Determine the (x, y) coordinate at the center of the cell enclosing the given text.  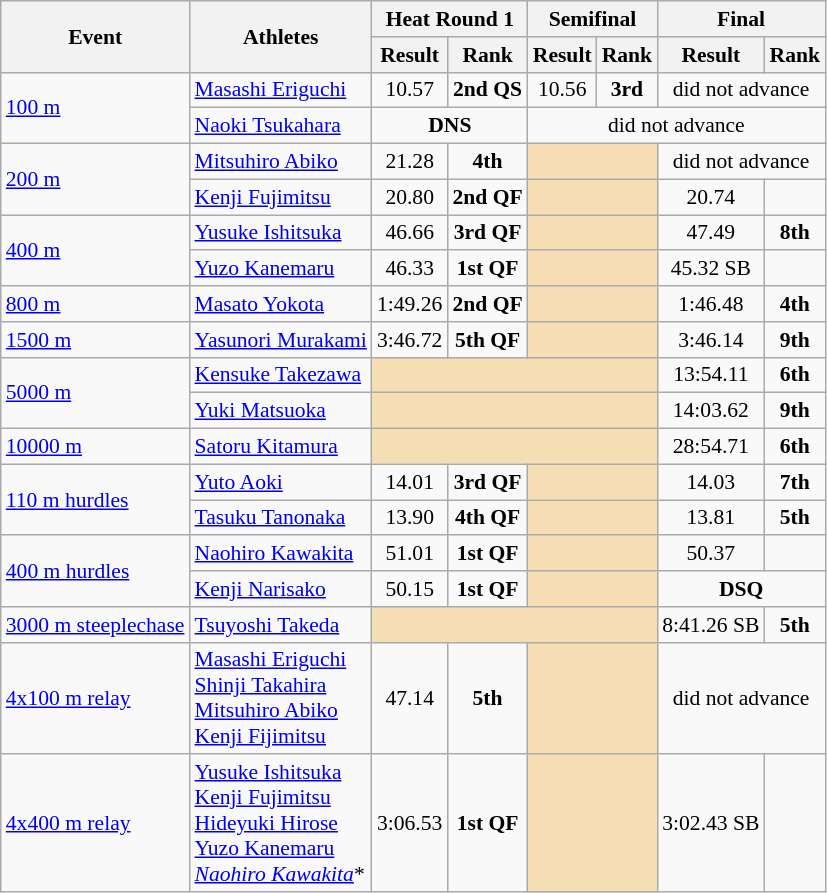
21.28 (410, 162)
200 m (96, 180)
5th QF (487, 340)
Kenji Fujimitsu (281, 197)
20.80 (410, 197)
7th (794, 482)
Heat Round 1 (450, 19)
3:46.72 (410, 340)
800 m (96, 304)
Yuto Aoki (281, 482)
400 m (96, 250)
13:54.11 (710, 375)
4th QF (487, 518)
8th (794, 233)
14:03.62 (710, 411)
47.14 (410, 698)
3000 m steeplechase (96, 625)
400 m hurdles (96, 572)
Semifinal (592, 19)
Naoki Tsukahara (281, 126)
5000 m (96, 392)
Masashi Eriguchi (281, 90)
Final (741, 19)
14.01 (410, 482)
Mitsuhiro Abiko (281, 162)
Yusuke Ishitsuka (281, 233)
3:06.53 (410, 824)
3:46.14 (710, 340)
46.66 (410, 233)
Yuki Matsuoka (281, 411)
Kensuke Takezawa (281, 375)
Tasuku Tanonaka (281, 518)
1:49.26 (410, 304)
Masashi EriguchiShinji TakahiraMitsuhiro AbikoKenji Fijimitsu (281, 698)
100 m (96, 108)
13.81 (710, 518)
Tsuyoshi Takeda (281, 625)
46.33 (410, 269)
14.03 (710, 482)
3:02.43 SB (710, 824)
13.90 (410, 518)
DSQ (741, 589)
10000 m (96, 447)
45.32 SB (710, 269)
2nd QS (487, 90)
Kenji Narisako (281, 589)
20.74 (710, 197)
50.37 (710, 554)
DNS (450, 126)
10.56 (562, 90)
Satoru Kitamura (281, 447)
10.57 (410, 90)
Yusuke IshitsukaKenji FujimitsuHideyuki HiroseYuzo KanemaruNaohiro Kawakita* (281, 824)
Yasunori Murakami (281, 340)
1500 m (96, 340)
1:46.48 (710, 304)
28:54.71 (710, 447)
Naohiro Kawakita (281, 554)
3rd (628, 90)
Masato Yokota (281, 304)
51.01 (410, 554)
Event (96, 36)
Yuzo Kanemaru (281, 269)
Athletes (281, 36)
50.15 (410, 589)
47.49 (710, 233)
110 m hurdles (96, 500)
8:41.26 SB (710, 625)
4x100 m relay (96, 698)
4x400 m relay (96, 824)
